Pinpoint the cell where the given text exists, returning its [X, Y] midpoint coordinate. 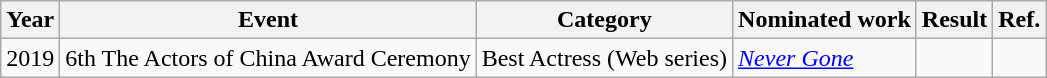
Never Gone [825, 58]
2019 [30, 58]
Year [30, 20]
Category [604, 20]
Best Actress (Web series) [604, 58]
Nominated work [825, 20]
6th The Actors of China Award Ceremony [268, 58]
Result [954, 20]
Event [268, 20]
Ref. [1020, 20]
